Pinpoint the cell where the given text exists, returning its (x, y) midpoint coordinate. 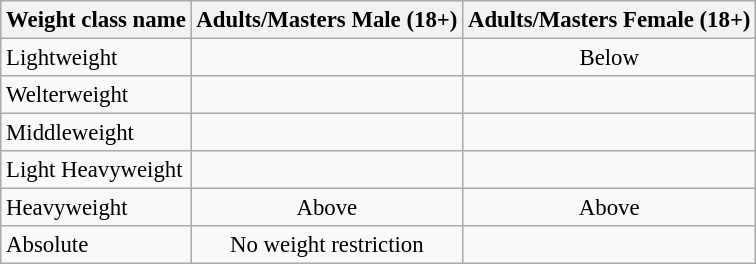
Middleweight (96, 133)
Heavyweight (96, 208)
Lightweight (96, 58)
No weight restriction (327, 245)
Adults/Masters Female (18+) (610, 20)
Below (610, 58)
Adults/Masters Male (18+) (327, 20)
Weight class name (96, 20)
Welterweight (96, 95)
Light Heavyweight (96, 170)
Absolute (96, 245)
